Pinpoint the cell where the given text exists, returning its [X, Y] midpoint coordinate. 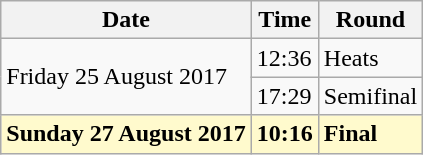
Sunday 27 August 2017 [126, 134]
Friday 25 August 2017 [126, 77]
12:36 [284, 58]
Round [370, 20]
10:16 [284, 134]
Heats [370, 58]
Date [126, 20]
Time [284, 20]
Semifinal [370, 96]
Final [370, 134]
17:29 [284, 96]
